Extract the [X, Y] coordinate from the center of the cell holding the provided text.  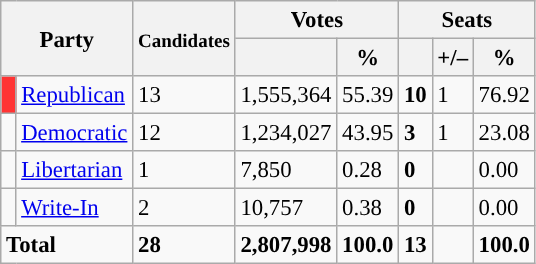
+/– [452, 58]
55.39 [368, 95]
1,234,027 [286, 133]
76.92 [504, 95]
3 [416, 133]
2,807,998 [286, 245]
Party [67, 38]
Seats [468, 20]
Write-In [74, 208]
Votes [317, 20]
1,555,364 [286, 95]
Republican [74, 95]
Libertarian [74, 170]
Total [67, 245]
7,850 [286, 170]
0.38 [368, 208]
10,757 [286, 208]
43.95 [368, 133]
12 [184, 133]
Candidates [184, 38]
28 [184, 245]
2 [184, 208]
10 [416, 95]
23.08 [504, 133]
Democratic [74, 133]
0.28 [368, 170]
